Find where the given text appears and provide that cell's center as (X, Y) coordinate. 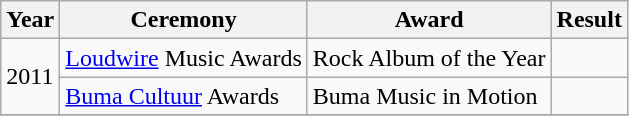
Result (589, 20)
Buma Cultuur Awards (184, 96)
Year (30, 20)
Buma Music in Motion (429, 96)
Rock Album of the Year (429, 58)
2011 (30, 77)
Loudwire Music Awards (184, 58)
Award (429, 20)
Ceremony (184, 20)
